Scan for the cell matching the given text and deliver its [x, y] coordinate at center. 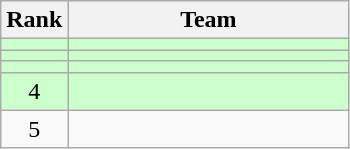
4 [34, 91]
Team [208, 20]
Rank [34, 20]
5 [34, 129]
